Search for the cell housing the specified text and yield its [x, y] center coordinate. 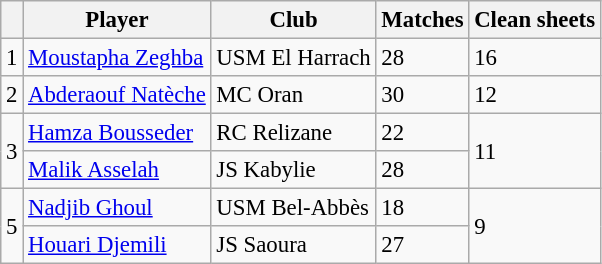
9 [534, 226]
Houari Djemili [117, 245]
USM El Harrach [294, 58]
Clean sheets [534, 20]
Moustapha Zeghba [117, 58]
1 [12, 58]
JS Kabylie [294, 170]
27 [422, 245]
18 [422, 208]
30 [422, 95]
22 [422, 133]
2 [12, 95]
12 [534, 95]
Club [294, 20]
11 [534, 152]
Matches [422, 20]
Player [117, 20]
5 [12, 226]
USM Bel-Abbès [294, 208]
Hamza Bousseder [117, 133]
Nadjib Ghoul [117, 208]
16 [534, 58]
JS Saoura [294, 245]
Malik Asselah [117, 170]
3 [12, 152]
RC Relizane [294, 133]
MC Oran [294, 95]
Abderaouf Natèche [117, 95]
